Scan for the cell matching the given text and deliver its [x, y] coordinate at center. 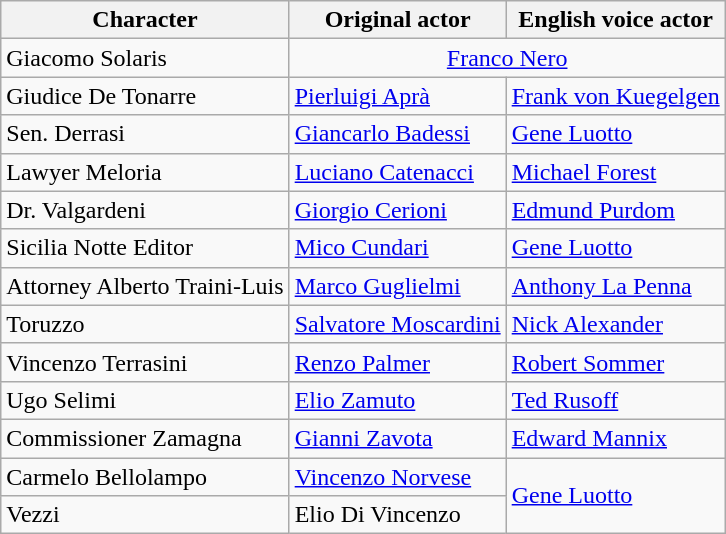
Edward Mannix [616, 438]
Renzo Palmer [398, 362]
Ted Rusoff [616, 400]
Giorgio Cerioni [398, 210]
Carmelo Bellolampo [145, 477]
Commissioner Zamagna [145, 438]
Michael Forest [616, 172]
Ugo Selimi [145, 400]
Franco Nero [507, 58]
Giacomo Solaris [145, 58]
Edmund Purdom [616, 210]
Pierluigi Aprà [398, 96]
Vincenzo Norvese [398, 477]
Mico Cundari [398, 248]
Nick Alexander [616, 324]
Original actor [398, 20]
Attorney Alberto Traini-Luis [145, 286]
Vezzi [145, 515]
Giudice De Tonarre [145, 96]
Vincenzo Terrasini [145, 362]
Salvatore Moscardini [398, 324]
Gianni Zavota [398, 438]
Elio Di Vincenzo [398, 515]
Marco Guglielmi [398, 286]
Sen. Derrasi [145, 134]
Lawyer Meloria [145, 172]
Giancarlo Badessi [398, 134]
Frank von Kuegelgen [616, 96]
Sicilia Notte Editor [145, 248]
Toruzzo [145, 324]
Elio Zamuto [398, 400]
Anthony La Penna [616, 286]
Dr. Valgardeni [145, 210]
Robert Sommer [616, 362]
English voice actor [616, 20]
Luciano Catenacci [398, 172]
Character [145, 20]
